Output the [X, Y] coordinate of the center of the cell containing the given text.  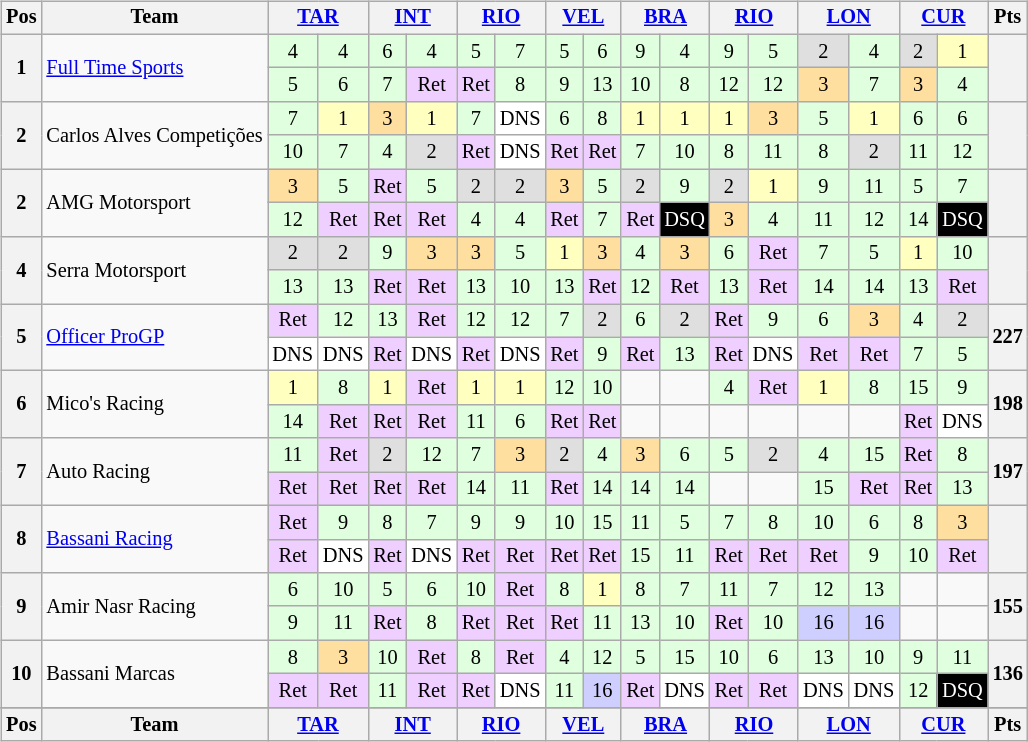
136 [1008, 674]
Amir Nasr Racing [154, 606]
Auto Racing [154, 472]
Officer ProGP [154, 338]
198 [1008, 404]
Mico's Racing [154, 404]
227 [1008, 338]
197 [1008, 472]
155 [1008, 606]
Bassani Racing [154, 538]
Carlos Alves Competições [154, 136]
Full Time Sports [154, 68]
Bassani Marcas [154, 674]
AMG Motorsport [154, 202]
Serra Motorsport [154, 270]
